Determine the [X, Y] coordinate at the center of the cell enclosing the given text.  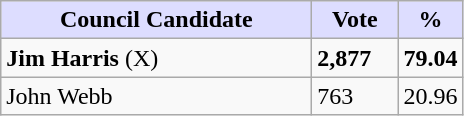
Vote [355, 20]
79.04 [430, 58]
763 [355, 96]
John Webb [156, 96]
2,877 [355, 58]
20.96 [430, 96]
% [430, 20]
Council Candidate [156, 20]
Jim Harris (X) [156, 58]
